Identify which cell holds the provided text, then report its [X, Y] central coordinate. 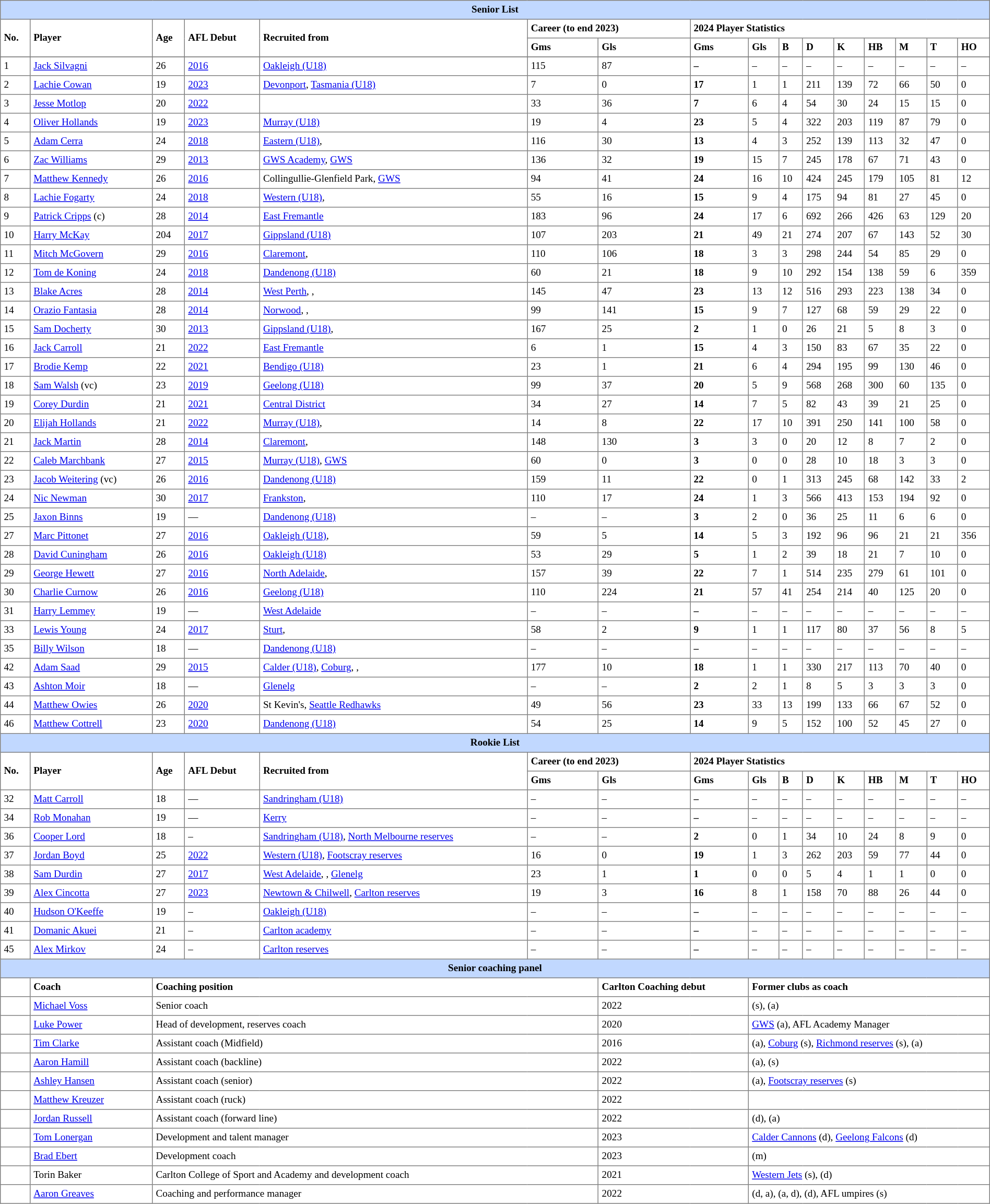
Rob Monahan [91, 818]
Patrick Cripps (c) [91, 217]
Assistant coach (Midfield) [375, 1044]
262 [818, 856]
Eastern (U18), [394, 141]
GWS Academy, GWS [394, 160]
192 [818, 536]
514 [818, 574]
154 [849, 273]
194 [911, 499]
Aaron Greaves [91, 1194]
330 [818, 668]
Murray (U18), GWS [394, 461]
Coach [91, 987]
150 [818, 348]
Gippsland (U18) [394, 235]
Jaxon Binns [91, 517]
266 [849, 217]
235 [849, 574]
Adam Saad [91, 668]
211 [818, 85]
Blake Acres [91, 292]
322 [818, 123]
Matthew Owies [91, 705]
356 [973, 536]
Orazio Fantasia [91, 311]
568 [818, 386]
Assistant coach (senior) [375, 1081]
153 [880, 499]
Sam Docherty [91, 329]
Bendigo (U18) [394, 367]
116 [563, 141]
Matthew Kreuzer [91, 1100]
Elijah Hollands [91, 423]
Collingullie-Glenfield Park, GWS [394, 179]
Western (U18), [394, 198]
Jordan Boyd [91, 856]
Central District [394, 405]
(a), (s) [869, 1063]
Gippsland (U18), [394, 329]
199 [818, 705]
Glenelg [394, 687]
101 [942, 574]
92 [942, 499]
119 [880, 123]
Caleb Marchbank [91, 461]
85 [911, 254]
77 [911, 856]
217 [849, 668]
Luke Power [91, 1025]
Development and talent manager [375, 1138]
82 [818, 405]
Tom Lonergan [91, 1138]
106 [644, 254]
Ashley Hansen [91, 1081]
391 [818, 423]
Head of development, reserves coach [375, 1025]
57 [763, 593]
61 [911, 574]
294 [818, 367]
Assistant coach (forward line) [375, 1119]
125 [911, 593]
Brodie Kemp [91, 367]
Rookie List [495, 743]
207 [849, 235]
83 [849, 348]
177 [563, 668]
West Adelaide, , Glenelg [394, 875]
80 [849, 630]
133 [849, 705]
159 [563, 480]
692 [818, 217]
2019 [222, 386]
Matthew Kennedy [91, 179]
Sandringham (U18), North Melbourne reserves [394, 837]
71 [911, 160]
Development coach [375, 1156]
152 [818, 724]
Norwood, , [394, 311]
Brad Ebert [91, 1156]
157 [563, 574]
Matthew Cottrell [91, 724]
516 [818, 292]
129 [942, 217]
63 [911, 217]
72 [880, 85]
179 [880, 179]
38 [16, 875]
Jesse Motlop [91, 104]
Jacob Weitering (vc) [91, 480]
Calder Cannons (d), Geelong Falcons (d) [869, 1138]
Oakleigh (U18), [394, 536]
293 [849, 292]
Oliver Hollands [91, 123]
Harry McKay [91, 235]
127 [818, 311]
GWS (a), AFL Academy Manager [869, 1025]
(m) [869, 1156]
Zac Williams [91, 160]
Cooper Lord [91, 837]
St Kevin's, Seattle Redhawks [394, 705]
135 [942, 386]
268 [849, 386]
Murray (U18) [394, 123]
31 [16, 611]
Torin Baker [91, 1175]
Sandringham (U18) [394, 799]
42 [16, 668]
David Cuningham [91, 555]
145 [563, 292]
Assistant coach (backline) [375, 1063]
195 [849, 367]
Jack Martin [91, 442]
Adam Cerra [91, 141]
117 [818, 630]
Carlton Coaching debut [674, 987]
214 [849, 593]
Alex Mirkov [91, 950]
Murray (U18), [394, 423]
274 [818, 235]
Aaron Hamill [91, 1063]
566 [818, 499]
224 [644, 593]
136 [563, 160]
Jack Silvagni [91, 66]
Calder (U18), Coburg, , [394, 668]
Coaching position [375, 987]
Former clubs as coach [869, 987]
North Adelaide, [394, 574]
142 [911, 480]
148 [563, 442]
250 [849, 423]
Newtown & Chilwell, Carlton reserves [394, 893]
Hudson O'Keeffe [91, 912]
Mitch McGovern [91, 254]
(s), (a) [869, 1006]
Domanic Akuei [91, 931]
244 [849, 254]
55 [563, 198]
313 [818, 480]
79 [942, 123]
Corey Durdin [91, 405]
292 [818, 273]
298 [818, 254]
Tim Clarke [91, 1044]
178 [849, 160]
Frankston, [394, 499]
115 [563, 66]
(d), (a) [869, 1119]
Marc Pittonet [91, 536]
Matt Carroll [91, 799]
53 [563, 555]
Billy Wilson [91, 649]
Jordan Russell [91, 1119]
Sam Durdin [91, 875]
Coaching and performance manager [375, 1194]
Carlton College of Sport and Academy and development coach [375, 1175]
Lewis Young [91, 630]
Lachie Cowan [91, 85]
Alex Cincotta [91, 893]
105 [911, 179]
Michael Voss [91, 1006]
223 [880, 292]
West Perth, , [394, 292]
West Adelaide [394, 611]
Sturt, [394, 630]
183 [563, 217]
Sam Walsh (vc) [91, 386]
Kerry [394, 818]
Senior List [495, 10]
204 [169, 235]
167 [563, 329]
Western (U18), Footscray reserves [394, 856]
413 [849, 499]
300 [880, 386]
Harry Lemmey [91, 611]
Devonport, Tasmania (U18) [394, 85]
143 [911, 235]
Senior coaching panel [495, 969]
107 [563, 235]
Senior coach [375, 1006]
Assistant coach (ruck) [375, 1100]
158 [818, 893]
(a), Coburg (s), Richmond reserves (s), (a) [869, 1044]
252 [818, 141]
254 [818, 593]
359 [973, 273]
426 [880, 217]
Tom de Koning [91, 273]
Lachie Fogarty [91, 198]
George Hewett [91, 574]
Jack Carroll [91, 348]
175 [818, 198]
Charlie Curnow [91, 593]
Carlton reserves [394, 950]
279 [880, 574]
(d, a), (a, d), (d), AFL umpires (s) [869, 1194]
Western Jets (s), (d) [869, 1175]
Nic Newman [91, 499]
Carlton academy [394, 931]
Ashton Moir [91, 687]
(a), Footscray reserves (s) [869, 1081]
50 [942, 85]
424 [818, 179]
88 [880, 893]
